Return the (x, y) coordinate for the center point of the cell that contains the specified text.  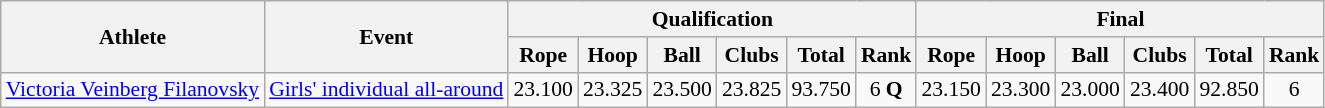
23.150 (950, 90)
23.000 (1090, 90)
Victoria Veinberg Filanovsky (132, 90)
23.300 (1020, 90)
23.325 (612, 90)
23.100 (542, 90)
Athlete (132, 36)
6 Q (886, 90)
93.750 (820, 90)
Final (1120, 19)
23.500 (682, 90)
6 (1294, 90)
23.400 (1160, 90)
23.825 (752, 90)
92.850 (1228, 90)
Girls' individual all-around (386, 90)
Event (386, 36)
Qualification (712, 19)
